Capture the cell that displays the provided text and extract its [X, Y] central coordinate. 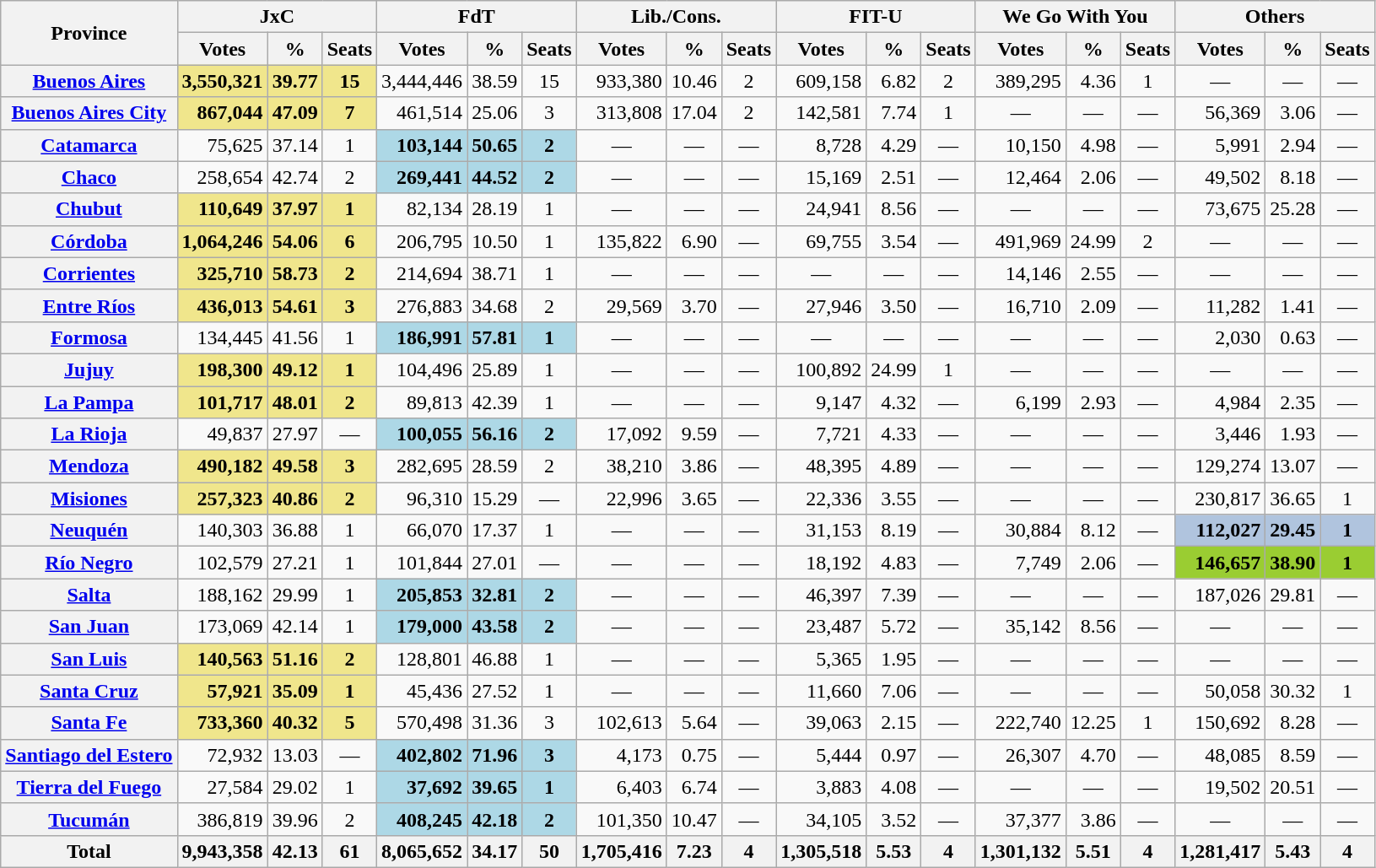
6,199 [1021, 402]
3.70 [693, 305]
386,819 [223, 819]
Tucumán [89, 819]
39,063 [822, 723]
179,000 [422, 627]
Buenos Aires [89, 81]
58.73 [295, 273]
29,569 [621, 305]
101,350 [621, 819]
34,105 [822, 819]
Santa Cruz [89, 691]
5.51 [1093, 851]
1,281,417 [1220, 851]
29.99 [295, 595]
3.52 [894, 819]
54.06 [295, 241]
18,192 [822, 563]
4.08 [894, 787]
FdT [478, 17]
40.86 [295, 499]
75,625 [223, 145]
10.47 [693, 819]
Entre Ríos [89, 305]
101,717 [223, 402]
40.32 [295, 723]
4.83 [894, 563]
0.63 [1292, 337]
325,710 [223, 273]
2.94 [1292, 145]
140,303 [223, 531]
69,755 [822, 241]
16,710 [1021, 305]
FIT-U [876, 17]
96,310 [422, 499]
134,445 [223, 337]
31.36 [494, 723]
32.81 [494, 595]
9,943,358 [223, 851]
11,660 [822, 691]
5,991 [1220, 145]
Río Negro [89, 563]
Tierra del Fuego [89, 787]
37,377 [1021, 819]
101,844 [422, 563]
102,613 [621, 723]
37,692 [422, 787]
Mendoza [89, 466]
4.70 [1093, 755]
102,579 [223, 563]
49,837 [223, 434]
222,740 [1021, 723]
3.54 [894, 241]
4.32 [894, 402]
570,498 [422, 723]
13.03 [295, 755]
13.07 [1292, 466]
933,380 [621, 81]
45,436 [422, 691]
49,502 [1220, 177]
57.81 [494, 337]
10,150 [1021, 145]
89,813 [422, 402]
4.36 [1093, 81]
46,397 [822, 595]
Formosa [89, 337]
5.43 [1292, 851]
10.46 [693, 81]
135,822 [621, 241]
609,158 [822, 81]
73,675 [1220, 209]
Neuquén [89, 531]
129,274 [1220, 466]
186,991 [422, 337]
282,695 [422, 466]
5 [349, 723]
We Go With You [1075, 17]
25.89 [494, 369]
Buenos Aires City [89, 113]
3.06 [1292, 113]
6.90 [693, 241]
733,360 [223, 723]
La Rioja [89, 434]
29.02 [295, 787]
29.81 [1292, 595]
8.28 [1292, 723]
6.74 [693, 787]
Lib./Cons. [677, 17]
3.65 [693, 499]
56,369 [1220, 113]
461,514 [422, 113]
9,147 [822, 402]
3.50 [894, 305]
38,210 [621, 466]
3,550,321 [223, 81]
5,365 [822, 659]
112,027 [1220, 531]
2.93 [1093, 402]
214,694 [422, 273]
La Pampa [89, 402]
20.51 [1292, 787]
30.32 [1292, 691]
Salta [89, 595]
17.37 [494, 531]
313,808 [621, 113]
19,502 [1220, 787]
2,030 [1220, 337]
39.77 [295, 81]
27.52 [494, 691]
389,295 [1021, 81]
4.89 [894, 466]
206,795 [422, 241]
3,883 [822, 787]
26,307 [1021, 755]
25.28 [1292, 209]
188,162 [223, 595]
11,282 [1220, 305]
100,055 [422, 434]
41.56 [295, 337]
44.52 [494, 177]
57,921 [223, 691]
25.06 [494, 113]
Chaco [89, 177]
37.14 [295, 145]
54.61 [295, 305]
12,464 [1021, 177]
7.74 [894, 113]
36.65 [1292, 499]
1,705,416 [621, 851]
Misiones [89, 499]
38.90 [1292, 563]
1,064,246 [223, 241]
198,300 [223, 369]
43.58 [494, 627]
17,092 [621, 434]
28.59 [494, 466]
42.13 [295, 851]
7.39 [894, 595]
12.25 [1093, 723]
38.71 [494, 273]
34.68 [494, 305]
257,323 [223, 499]
110,649 [223, 209]
48,395 [822, 466]
8,728 [822, 145]
7 [349, 113]
187,026 [1220, 595]
San Juan [89, 627]
Catamarca [89, 145]
39.65 [494, 787]
Santa Fe [89, 723]
35,142 [1021, 627]
7.23 [693, 851]
San Luis [89, 659]
205,853 [422, 595]
1,301,132 [1021, 851]
Total [89, 851]
140,563 [223, 659]
402,802 [422, 755]
42.18 [494, 819]
JxC [277, 17]
14,146 [1021, 273]
103,144 [422, 145]
3.55 [894, 499]
5.64 [693, 723]
1.95 [894, 659]
150,692 [1220, 723]
3,446 [1220, 434]
408,245 [422, 819]
Province [89, 33]
7.06 [894, 691]
50,058 [1220, 691]
0.75 [693, 755]
1.93 [1292, 434]
2.35 [1292, 402]
491,969 [1021, 241]
128,801 [422, 659]
46.88 [494, 659]
24,941 [822, 209]
0.97 [894, 755]
4,173 [621, 755]
51.16 [295, 659]
35.09 [295, 691]
1,305,518 [822, 851]
72,932 [223, 755]
258,654 [223, 177]
269,441 [422, 177]
49.12 [295, 369]
8.19 [894, 531]
42.14 [295, 627]
56.16 [494, 434]
10.50 [494, 241]
15,169 [822, 177]
42.74 [295, 177]
Chubut [89, 209]
6,403 [621, 787]
2.09 [1093, 305]
27,946 [822, 305]
146,657 [1220, 563]
82,134 [422, 209]
142,581 [822, 113]
230,817 [1220, 499]
31,153 [822, 531]
2.55 [1093, 273]
38.59 [494, 81]
8,065,652 [422, 851]
4.33 [894, 434]
8.12 [1093, 531]
7,721 [822, 434]
Corrientes [89, 273]
48,085 [1220, 755]
34.17 [494, 851]
2.15 [894, 723]
22,996 [621, 499]
4,984 [1220, 402]
27.21 [295, 563]
36.88 [295, 531]
50.65 [494, 145]
3,444,446 [422, 81]
8.18 [1292, 177]
22,336 [822, 499]
173,069 [223, 627]
17.04 [693, 113]
1.41 [1292, 305]
37.97 [295, 209]
100,892 [822, 369]
30,884 [1021, 531]
28.19 [494, 209]
Santiago del Estero [89, 755]
4.98 [1093, 145]
23,487 [822, 627]
48.01 [295, 402]
490,182 [223, 466]
71.96 [494, 755]
27.01 [494, 563]
29.45 [1292, 531]
66,070 [422, 531]
436,013 [223, 305]
8.59 [1292, 755]
7,749 [1021, 563]
5,444 [822, 755]
Jujuy [89, 369]
Córdoba [89, 241]
4.29 [894, 145]
9.59 [693, 434]
276,883 [422, 305]
27,584 [223, 787]
47.09 [295, 113]
867,044 [223, 113]
5.72 [894, 627]
15.29 [494, 499]
27.97 [295, 434]
42.39 [494, 402]
104,496 [422, 369]
39.96 [295, 819]
61 [349, 851]
6 [349, 241]
49.58 [295, 466]
2.51 [894, 177]
6.82 [894, 81]
5.53 [894, 851]
50 [549, 851]
Others [1276, 17]
